From the cell containing the given text, extract its center point as [X, Y] coordinate. 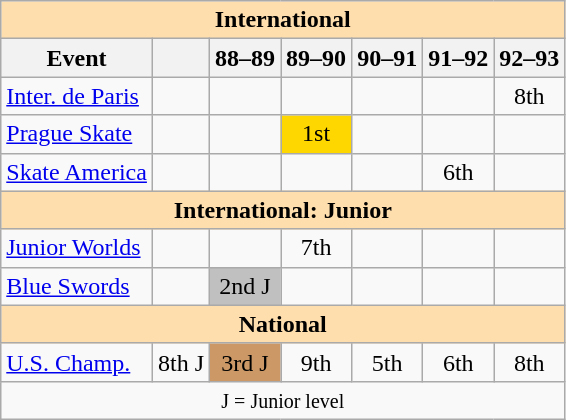
J = Junior level [283, 400]
Event [77, 58]
5th [388, 362]
International [283, 20]
89–90 [316, 58]
Prague Skate [77, 134]
9th [316, 362]
International: Junior [283, 210]
National [283, 324]
8th J [180, 362]
2nd J [246, 286]
Inter. de Paris [77, 96]
Junior Worlds [77, 248]
U.S. Champ. [77, 362]
91–92 [458, 58]
1st [316, 134]
Blue Swords [77, 286]
92–93 [530, 58]
3rd J [246, 362]
90–91 [388, 58]
Skate America [77, 172]
88–89 [246, 58]
7th [316, 248]
